Return the (x, y) coordinate for the center point of the cell that contains the specified text.  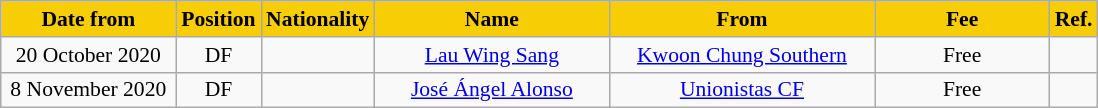
Unionistas CF (742, 90)
Nationality (318, 19)
8 November 2020 (88, 90)
20 October 2020 (88, 55)
Position (218, 19)
Fee (962, 19)
Ref. (1074, 19)
Date from (88, 19)
Kwoon Chung Southern (742, 55)
Name (492, 19)
Lau Wing Sang (492, 55)
From (742, 19)
José Ángel Alonso (492, 90)
